Extract the [X, Y] coordinate from the center of the cell holding the provided text.  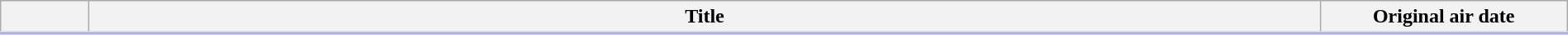
Original air date [1444, 17]
Title [705, 17]
